Provide the [X, Y] coordinate of the cell's center where the given text is located.  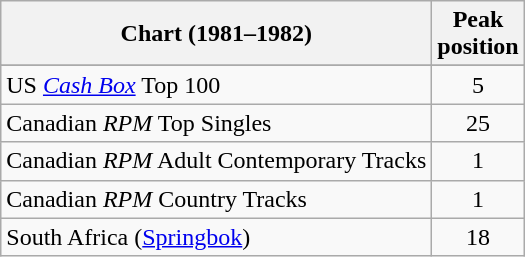
Canadian RPM Country Tracks [216, 199]
Peakposition [478, 34]
Canadian RPM Top Singles [216, 123]
US Cash Box Top 100 [216, 85]
Chart (1981–1982) [216, 34]
South Africa (Springbok) [216, 237]
18 [478, 237]
25 [478, 123]
Canadian RPM Adult Contemporary Tracks [216, 161]
5 [478, 85]
